Scan for the cell matching the given text and deliver its [x, y] coordinate at center. 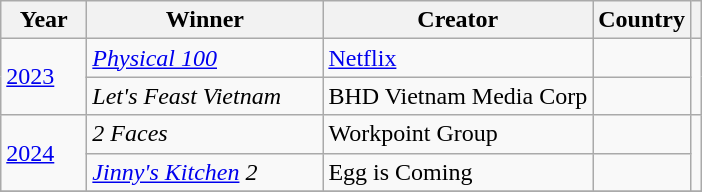
2024 [44, 153]
Let's Feast Vietnam [205, 96]
Year [44, 20]
2023 [44, 77]
Country [642, 20]
Physical 100 [205, 58]
Netflix [458, 58]
Winner [205, 20]
BHD Vietnam Media Corp [458, 96]
Jinny's Kitchen 2 [205, 172]
Workpoint Group [458, 134]
2 Faces [205, 134]
Egg is Coming [458, 172]
Creator [458, 20]
